Identify which cell holds the provided text, then report its [X, Y] central coordinate. 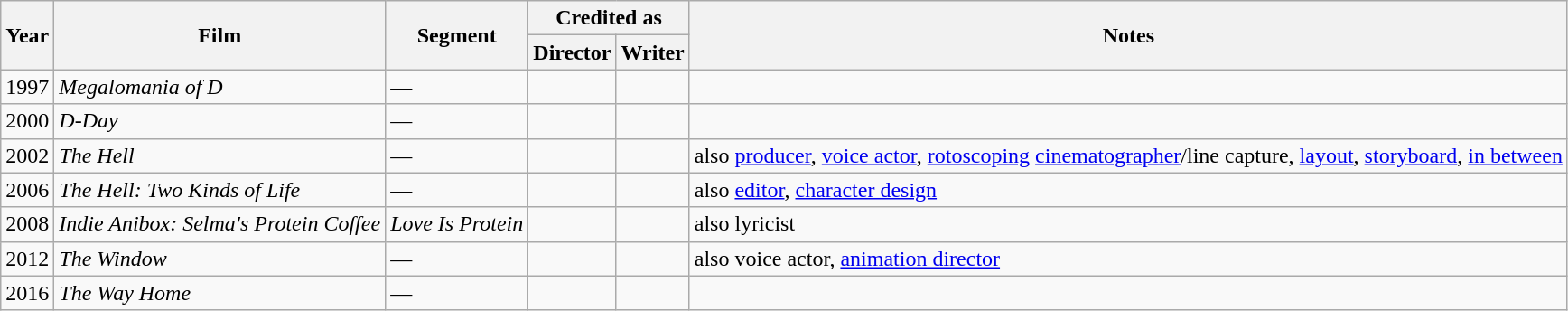
The Window [220, 259]
The Hell: Two Kinds of Life [220, 190]
The Hell [220, 155]
2000 [27, 121]
2008 [27, 224]
Director [573, 52]
Love Is Protein [457, 224]
also voice actor, animation director [1128, 259]
2012 [27, 259]
1997 [27, 87]
also producer, voice actor, rotoscoping cinematographer/line capture, layout, storyboard, in between [1128, 155]
Film [220, 35]
also editor, character design [1128, 190]
Segment [457, 35]
Megalomania of D [220, 87]
2016 [27, 293]
Writer [652, 52]
also lyricist [1128, 224]
Notes [1128, 35]
The Way Home [220, 293]
2006 [27, 190]
Credited as [609, 18]
Year [27, 35]
D-Day [220, 121]
2002 [27, 155]
Indie Anibox: Selma's Protein Coffee [220, 224]
